Return the (x, y) coordinate for the center point of the cell that contains the specified text.  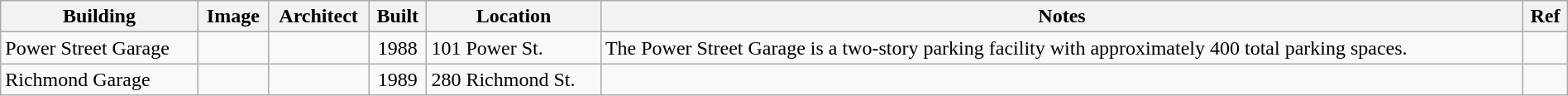
Richmond Garage (99, 79)
Location (514, 17)
280 Richmond St. (514, 79)
Architect (318, 17)
Ref (1546, 17)
101 Power St. (514, 48)
1988 (398, 48)
The Power Street Garage is a two-story parking facility with approximately 400 total parking spaces. (1062, 48)
Building (99, 17)
1989 (398, 79)
Notes (1062, 17)
Power Street Garage (99, 48)
Image (233, 17)
Built (398, 17)
